Return the (x, y) coordinate for the center point of the cell that contains the specified text.  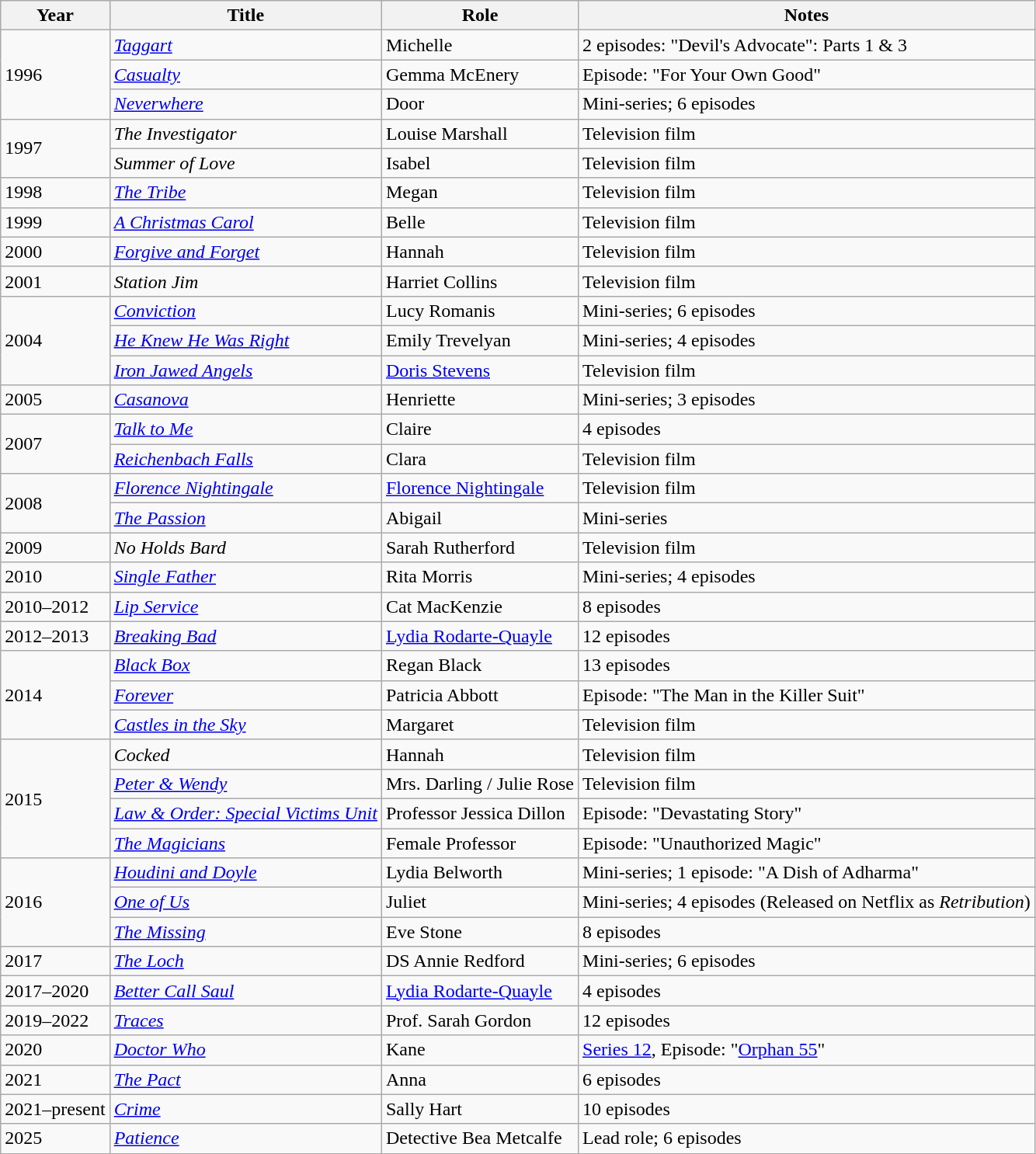
2017 (55, 961)
Juliet (480, 902)
Kane (480, 1050)
Claire (480, 429)
Sally Hart (480, 1109)
Episode: "The Man in the Killer Suit" (807, 695)
Mini-series (807, 518)
Conviction (245, 311)
Detective Bea Metcalfe (480, 1138)
2017–2020 (55, 991)
Prof. Sarah Gordon (480, 1020)
One of Us (245, 902)
1996 (55, 75)
Castles in the Sky (245, 725)
2021–present (55, 1109)
Henriette (480, 400)
Houdini and Doyle (245, 873)
Year (55, 16)
Episode: "For Your Own Good" (807, 75)
Crime (245, 1109)
2020 (55, 1050)
2010 (55, 577)
Abigail (480, 518)
The Investigator (245, 134)
2001 (55, 281)
Mini-series; 4 episodes (Released on Netflix as Retribution) (807, 902)
13 episodes (807, 666)
Regan Black (480, 666)
Station Jim (245, 281)
2 episodes: "Devil's Advocate": Parts 1 & 3 (807, 45)
2014 (55, 695)
2004 (55, 340)
Cocked (245, 754)
2021 (55, 1079)
Taggart (245, 45)
Casanova (245, 400)
2000 (55, 252)
The Loch (245, 961)
1997 (55, 148)
Episode: "Devastating Story" (807, 813)
Doris Stevens (480, 370)
2009 (55, 547)
Summer of Love (245, 163)
Isabel (480, 163)
Title (245, 16)
Mini-series; 3 episodes (807, 400)
Megan (480, 193)
Casualty (245, 75)
2015 (55, 798)
Lead role; 6 episodes (807, 1138)
Traces (245, 1020)
Role (480, 16)
2025 (55, 1138)
Patience (245, 1138)
Lip Service (245, 607)
Female Professor (480, 843)
Breaking Bad (245, 636)
DS Annie Redford (480, 961)
Peter & Wendy (245, 784)
2005 (55, 400)
The Pact (245, 1079)
Neverwhere (245, 104)
A Christmas Carol (245, 222)
6 episodes (807, 1079)
Lydia Belworth (480, 873)
2007 (55, 444)
1999 (55, 222)
Cat MacKenzie (480, 607)
Black Box (245, 666)
Patricia Abbott (480, 695)
Series 12, Episode: "Orphan 55" (807, 1050)
The Missing (245, 932)
2019–2022 (55, 1020)
Better Call Saul (245, 991)
Single Father (245, 577)
The Passion (245, 518)
Iron Jawed Angels (245, 370)
2016 (55, 902)
Rita Morris (480, 577)
He Knew He Was Right (245, 340)
Notes (807, 16)
Professor Jessica Dillon (480, 813)
Episode: "Unauthorized Magic" (807, 843)
Door (480, 104)
Mini-series; 1 episode: "A Dish of Adharma" (807, 873)
The Magicians (245, 843)
Louise Marshall (480, 134)
Sarah Rutherford (480, 547)
Margaret (480, 725)
Forever (245, 695)
Lucy Romanis (480, 311)
2008 (55, 503)
Harriet Collins (480, 281)
2012–2013 (55, 636)
10 episodes (807, 1109)
Gemma McEnery (480, 75)
Reichenbach Falls (245, 459)
Michelle (480, 45)
Forgive and Forget (245, 252)
No Holds Bard (245, 547)
Law & Order: Special Victims Unit (245, 813)
Talk to Me (245, 429)
Clara (480, 459)
Belle (480, 222)
Doctor Who (245, 1050)
Anna (480, 1079)
1998 (55, 193)
Eve Stone (480, 932)
Emily Trevelyan (480, 340)
The Tribe (245, 193)
2010–2012 (55, 607)
Mrs. Darling / Julie Rose (480, 784)
